Search for the cell housing the specified text and yield its [X, Y] center coordinate. 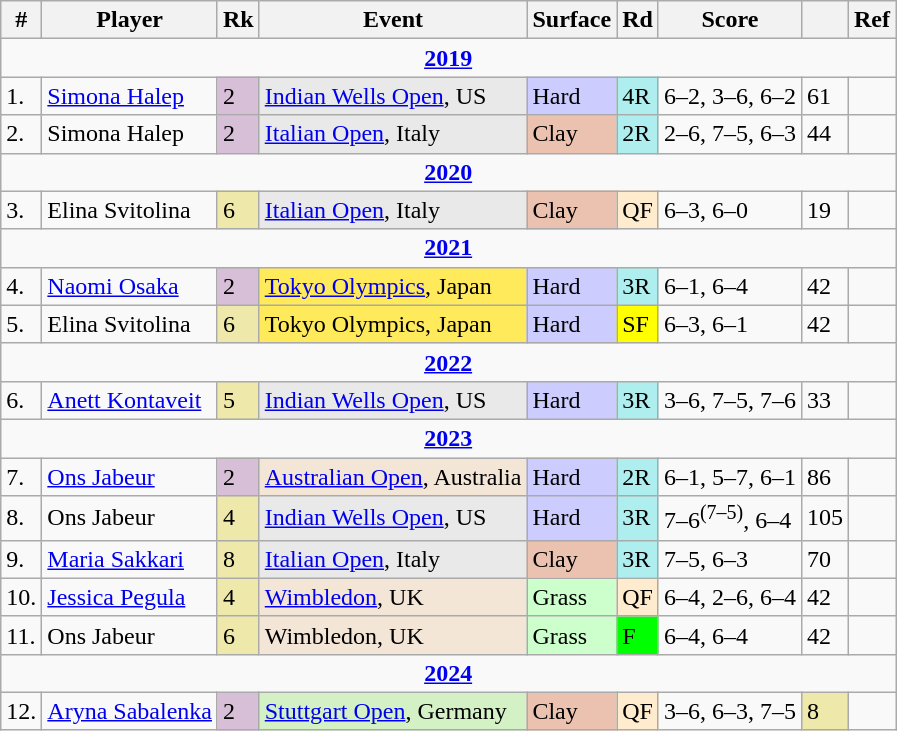
3–6, 7–5, 7–6 [730, 400]
F [638, 635]
105 [824, 518]
5. [22, 324]
4R [638, 96]
19 [824, 210]
Surface [572, 20]
Naomi Osaka [130, 286]
6–4, 6–4 [730, 635]
2023 [448, 438]
11. [22, 635]
1. [22, 96]
9. [22, 559]
3. [22, 210]
6–1, 5–7, 6–1 [730, 477]
Player [130, 20]
10. [22, 597]
Jessica Pegula [130, 597]
6. [22, 400]
8. [22, 518]
Aryna Sabalenka [130, 711]
4. [22, 286]
70 [824, 559]
Ref [872, 20]
2021 [448, 248]
Australian Open, Australia [393, 477]
61 [824, 96]
# [22, 20]
2. [22, 134]
7–5, 6–3 [730, 559]
44 [824, 134]
Event [393, 20]
5 [238, 400]
86 [824, 477]
Anett Kontaveit [130, 400]
Stuttgart Open, Germany [393, 711]
SF [638, 324]
3–6, 6–3, 7–5 [730, 711]
2019 [448, 58]
Score [730, 20]
6–3, 6–0 [730, 210]
6–2, 3–6, 6–2 [730, 96]
2022 [448, 362]
2–6, 7–5, 6–3 [730, 134]
6–1, 6–4 [730, 286]
Rd [638, 20]
6–3, 6–1 [730, 324]
Rk [238, 20]
Maria Sakkari [130, 559]
33 [824, 400]
12. [22, 711]
7–6(7–5), 6–4 [730, 518]
6–4, 2–6, 6–4 [730, 597]
2024 [448, 673]
2020 [448, 172]
7. [22, 477]
